Determine the (x, y) coordinate at the center of the cell enclosing the given text.  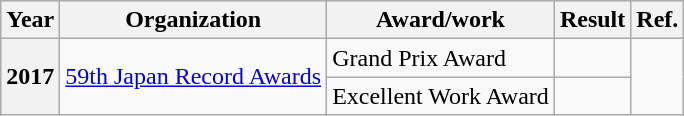
Excellent Work Award (441, 96)
2017 (30, 77)
Grand Prix Award (441, 58)
59th Japan Record Awards (194, 77)
Award/work (441, 20)
Year (30, 20)
Ref. (658, 20)
Result (592, 20)
Organization (194, 20)
